Scan for the cell matching the given text and deliver its (x, y) coordinate at center. 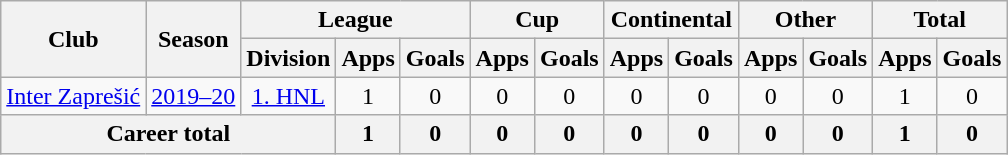
1. HNL (288, 96)
Total (940, 20)
2019–20 (194, 96)
Other (805, 20)
Club (74, 39)
Season (194, 39)
Cup (537, 20)
Continental (671, 20)
Career total (168, 134)
Inter Zaprešić (74, 96)
League (356, 20)
Division (288, 58)
